Identify which cell holds the provided text, then report its (x, y) central coordinate. 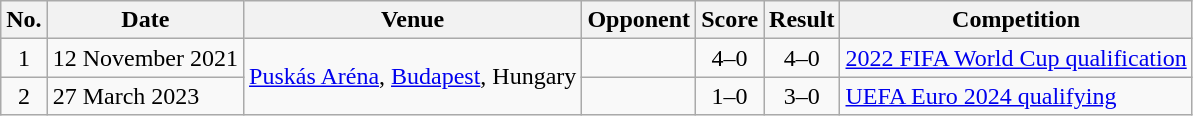
2 (24, 96)
27 March 2023 (145, 96)
Result (802, 20)
Date (145, 20)
Competition (1016, 20)
Puskás Aréna, Budapest, Hungary (413, 77)
3–0 (802, 96)
UEFA Euro 2024 qualifying (1016, 96)
Score (730, 20)
Venue (413, 20)
Opponent (639, 20)
1–0 (730, 96)
1 (24, 58)
2022 FIFA World Cup qualification (1016, 58)
No. (24, 20)
12 November 2021 (145, 58)
